Capture the cell that displays the provided text and extract its [X, Y] central coordinate. 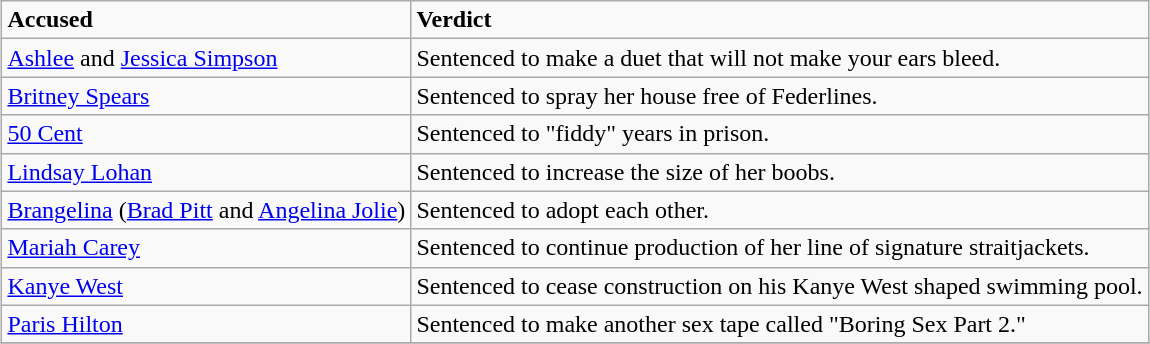
Sentenced to continue production of her line of signature straitjackets. [780, 248]
Mariah Carey [206, 248]
Brangelina (Brad Pitt and Angelina Jolie) [206, 210]
Lindsay Lohan [206, 172]
50 Cent [206, 134]
Sentenced to cease construction on his Kanye West shaped swimming pool. [780, 286]
Sentenced to increase the size of her boobs. [780, 172]
Sentenced to make a duet that will not make your ears bleed. [780, 58]
Ashlee and Jessica Simpson [206, 58]
Accused [206, 20]
Britney Spears [206, 96]
Verdict [780, 20]
Sentenced to "fiddy" years in prison. [780, 134]
Sentenced to adopt each other. [780, 210]
Sentenced to make another sex tape called "Boring Sex Part 2." [780, 324]
Sentenced to spray her house free of Federlines. [780, 96]
Kanye West [206, 286]
Paris Hilton [206, 324]
